Return (x, y) of the center of cell containing provided text 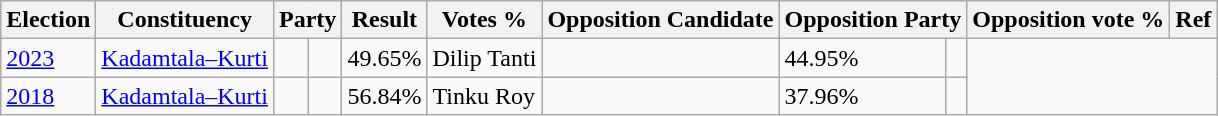
Opposition vote % (1068, 20)
49.65% (384, 58)
2018 (48, 96)
Tinku Roy (484, 96)
44.95% (862, 58)
Opposition Candidate (660, 20)
Party (307, 20)
Election (48, 20)
Dilip Tanti (484, 58)
37.96% (862, 96)
Constituency (185, 20)
2023 (48, 58)
Ref (1194, 20)
Result (384, 20)
56.84% (384, 96)
Votes % (484, 20)
Opposition Party (873, 20)
